Return the (x, y) coordinate for the center point of the cell that contains the specified text.  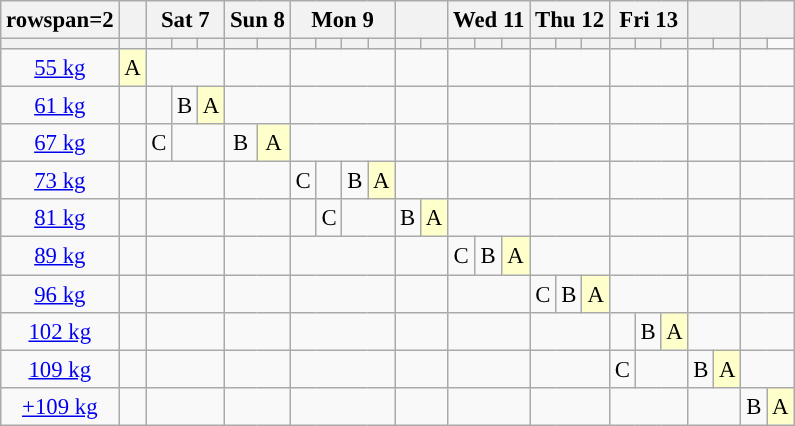
89 kg (60, 256)
Sat 7 (186, 20)
61 kg (60, 106)
+109 kg (60, 406)
Sun 8 (258, 20)
Mon 9 (342, 20)
67 kg (60, 143)
Thu 12 (570, 20)
96 kg (60, 294)
73 kg (60, 181)
109 kg (60, 369)
102 kg (60, 331)
Fri 13 (648, 20)
81 kg (60, 219)
rowspan=2 (60, 20)
55 kg (60, 68)
Wed 11 (489, 20)
